For the text-containing cell, return its midpoint in [x, y] coordinate format. 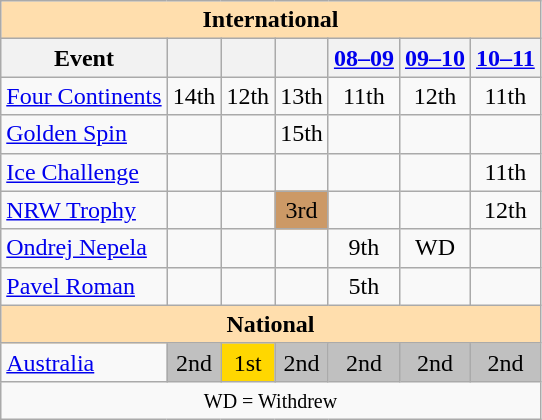
3rd [302, 210]
Ice Challenge [84, 172]
NRW Trophy [84, 210]
5th [364, 286]
15th [302, 134]
WD [434, 248]
Four Continents [84, 96]
14th [194, 96]
Pavel Roman [84, 286]
Golden Spin [84, 134]
13th [302, 96]
08–09 [364, 58]
Ondrej Nepela [84, 248]
1st [248, 362]
National [271, 324]
Event [84, 58]
9th [364, 248]
WD = Withdrew [271, 400]
International [271, 20]
09–10 [434, 58]
10–11 [506, 58]
Australia [84, 362]
